From the cell containing the given text, extract its center point as [X, Y] coordinate. 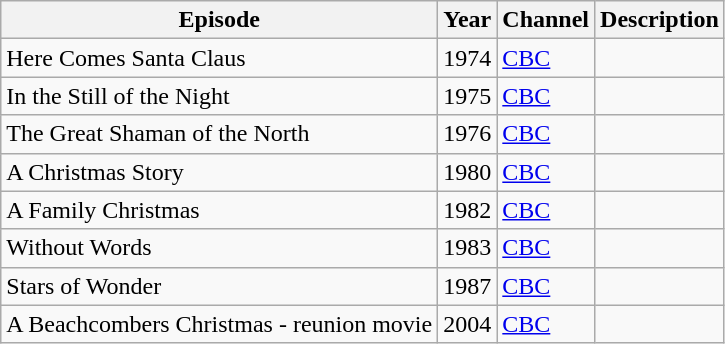
1975 [468, 96]
Without Words [220, 248]
Stars of Wonder [220, 286]
Year [468, 20]
1980 [468, 172]
Here Comes Santa Claus [220, 58]
1974 [468, 58]
A Family Christmas [220, 210]
Description [660, 20]
A Christmas Story [220, 172]
1987 [468, 286]
The Great Shaman of the North [220, 134]
1976 [468, 134]
1982 [468, 210]
1983 [468, 248]
2004 [468, 324]
A Beachcombers Christmas - reunion movie [220, 324]
Channel [546, 20]
Episode [220, 20]
In the Still of the Night [220, 96]
